For the text-containing cell, return its midpoint in (X, Y) coordinate format. 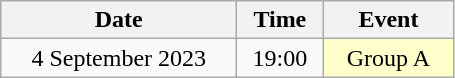
Time (280, 20)
Group A (388, 58)
Event (388, 20)
4 September 2023 (119, 58)
19:00 (280, 58)
Date (119, 20)
